Extract the [x, y] coordinate from the center of the cell holding the provided text.  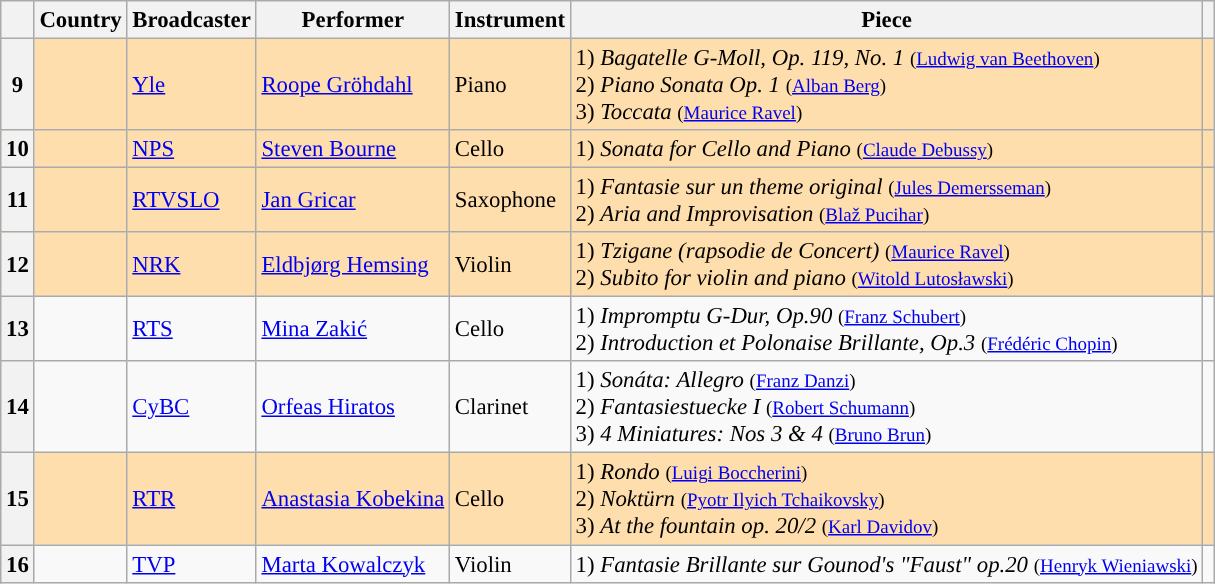
Piano [510, 85]
Steven Bourne [352, 149]
Performer [352, 20]
11 [18, 200]
Instrument [510, 20]
Yle [192, 85]
Mina Zakić [352, 330]
Roope Gröhdahl [352, 85]
1) Fantasie sur un theme original (Jules Demersseman)2) Aria and Improvisation (Blaž Pucihar) [886, 200]
15 [18, 499]
NRK [192, 264]
Orfeas Hiratos [352, 408]
10 [18, 149]
1) Rondo (Luigi Boccherini)2) Noktürn (Pyotr Ilyich Tchaikovsky)3) At the fountain op. 20/2 (Karl Davidov) [886, 499]
Piece [886, 20]
Broadcaster [192, 20]
RTVSLO [192, 200]
Anastasia Kobekina [352, 499]
1) Tzigane (rapsodie de Concert) (Maurice Ravel)2) Subito for violin and piano (Witold Lutosławski) [886, 264]
16 [18, 564]
RTS [192, 330]
1) Sonáta: Allegro (Franz Danzi)2) Fantasiestuecke I (Robert Schumann)3) 4 Miniatures: Nos 3 & 4 (Bruno Brun) [886, 408]
TVP [192, 564]
13 [18, 330]
1) Bagatelle G-Moll, Op. 119, No. 1 (Ludwig van Beethoven)2) Piano Sonata Op. 1 (Alban Berg)3) Toccata (Maurice Ravel) [886, 85]
Eldbjørg Hemsing [352, 264]
Country [80, 20]
Saxophone [510, 200]
9 [18, 85]
12 [18, 264]
1) Fantasie Brillante sur Gounod's "Faust" op.20 (Henryk Wieniawski) [886, 564]
NPS [192, 149]
RTR [192, 499]
1) Impromptu G-Dur, Op.90 (Franz Schubert)2) Introduction et Polonaise Brillante, Op.3 (Frédéric Chopin) [886, 330]
Marta Kowalczyk [352, 564]
14 [18, 408]
Clarinet [510, 408]
CyBC [192, 408]
Jan Gricar [352, 200]
1) Sonata for Cello and Piano (Claude Debussy) [886, 149]
